From the cell containing the given text, extract its center point as (X, Y) coordinate. 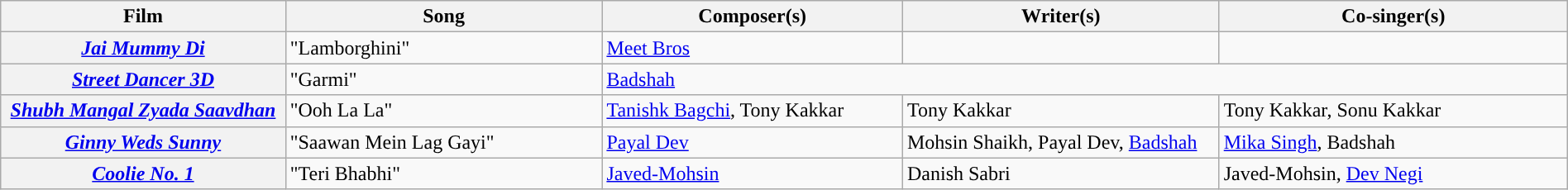
Javed-Mohsin, Dev Negi (1393, 173)
Badshah (1085, 79)
Mika Singh, Badshah (1393, 142)
Javed-Mohsin (753, 173)
Tony Kakkar (1060, 111)
Ginny Weds Sunny (143, 142)
"Garmi" (443, 79)
"Saawan Mein Lag Gayi" (443, 142)
Street Dancer 3D (143, 79)
Meet Bros (753, 48)
Tanishk Bagchi, Tony Kakkar (753, 111)
Mohsin Shaikh, Payal Dev, Badshah (1060, 142)
Tony Kakkar, Sonu Kakkar (1393, 111)
Writer(s) (1060, 17)
"Ooh La La" (443, 111)
"Lamborghini" (443, 48)
Shubh Mangal Zyada Saavdhan (143, 111)
Danish Sabri (1060, 173)
Film (143, 17)
Composer(s) (753, 17)
Jai Mummy Di (143, 48)
Song (443, 17)
Payal Dev (753, 142)
Coolie No. 1 (143, 173)
"Teri Bhabhi" (443, 173)
Co-singer(s) (1393, 17)
